Locate the cell with the specified text and output its [x, y] center coordinate. 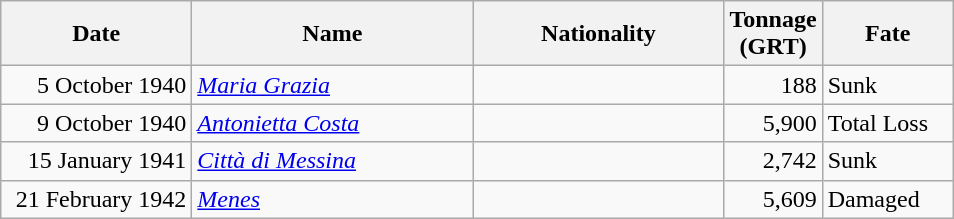
9 October 1940 [96, 123]
Date [96, 34]
Nationality [598, 34]
21 February 1942 [96, 199]
2,742 [773, 161]
Maria Grazia [332, 85]
Antonietta Costa [332, 123]
5,900 [773, 123]
5,609 [773, 199]
Name [332, 34]
Tonnage(GRT) [773, 34]
Città di Messina [332, 161]
15 January 1941 [96, 161]
188 [773, 85]
Total Loss [888, 123]
Fate [888, 34]
Menes [332, 199]
5 October 1940 [96, 85]
Damaged [888, 199]
